Return the [x, y] coordinate for the center point of the cell that contains the specified text.  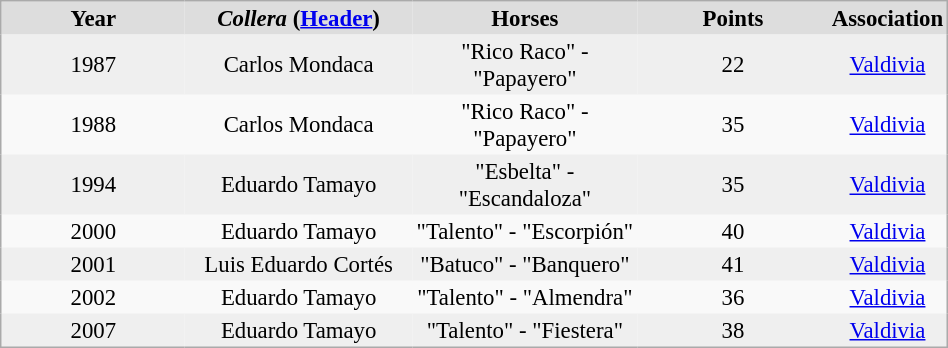
Horses [524, 18]
38 [734, 331]
1988 [93, 124]
Luis Eduardo Cortés [298, 264]
Points [734, 18]
22 [734, 64]
1987 [93, 64]
Collera (Header) [298, 18]
1994 [93, 184]
"Talento" - "Almendra" [524, 296]
2007 [93, 331]
41 [734, 264]
2000 [93, 230]
36 [734, 296]
"Esbelta" - "Escandaloza" [524, 184]
"Talento" - "Escorpión" [524, 230]
Association [888, 18]
"Batuco" - "Banquero" [524, 264]
2001 [93, 264]
40 [734, 230]
2002 [93, 296]
"Talento" - "Fiestera" [524, 331]
Year [93, 18]
